For the text-containing cell, return its midpoint in [x, y] coordinate format. 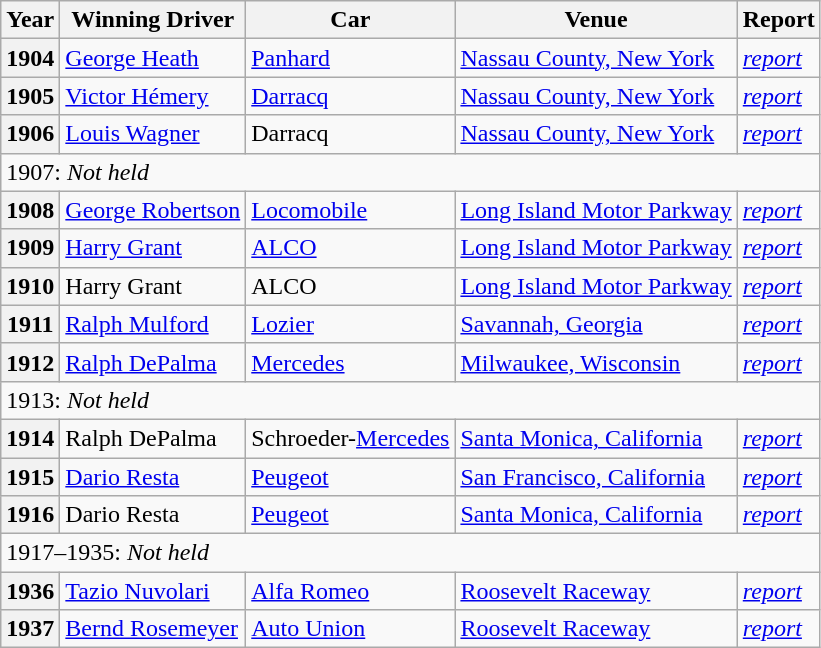
Savannah, Georgia [596, 324]
Panhard [350, 58]
Bernd Rosemeyer [153, 629]
Mercedes [350, 362]
Lozier [350, 324]
Auto Union [350, 629]
1908 [30, 210]
Louis Wagner [153, 134]
1915 [30, 477]
Winning Driver [153, 20]
Car [350, 20]
1906 [30, 134]
1907: Not held [411, 172]
Tazio Nuvolari [153, 591]
Victor Hémery [153, 96]
San Francisco, California [596, 477]
1914 [30, 438]
Report [778, 20]
1904 [30, 58]
1936 [30, 591]
Ralph Mulford [153, 324]
1913: Not held [411, 400]
Venue [596, 20]
1910 [30, 286]
1911 [30, 324]
1905 [30, 96]
1916 [30, 515]
Milwaukee, Wisconsin [596, 362]
Schroeder-Mercedes [350, 438]
1912 [30, 362]
Locomobile [350, 210]
George Robertson [153, 210]
George Heath [153, 58]
Year [30, 20]
Alfa Romeo [350, 591]
1917–1935: Not held [411, 553]
1909 [30, 248]
1937 [30, 629]
